Output the (X, Y) coordinate of the center of the cell containing the given text.  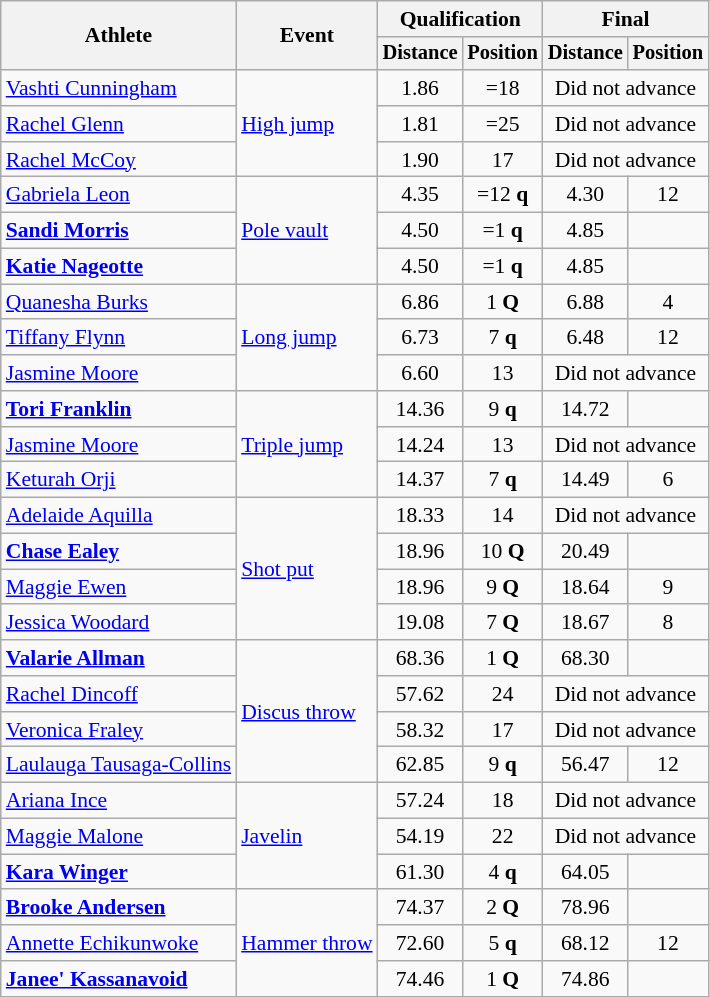
4 (668, 302)
68.30 (586, 658)
Discus throw (306, 711)
Katie Nageotte (118, 267)
Triple jump (306, 444)
74.86 (586, 979)
1.86 (420, 88)
4 q (502, 872)
Event (306, 36)
10 Q (502, 552)
Final (626, 19)
6.88 (586, 302)
57.62 (420, 694)
Shot put (306, 569)
14.72 (586, 409)
Maggie Ewen (118, 587)
78.96 (586, 908)
58.32 (420, 730)
18.67 (586, 623)
56.47 (586, 765)
64.05 (586, 872)
Adelaide Aquilla (118, 516)
72.60 (420, 943)
Gabriela Leon (118, 195)
Sandi Morris (118, 231)
=18 (502, 88)
62.85 (420, 765)
Kara Winger (118, 872)
54.19 (420, 837)
6.48 (586, 338)
7 Q (502, 623)
Rachel McCoy (118, 160)
Annette Echikunwoke (118, 943)
Chase Ealey (118, 552)
Tori Franklin (118, 409)
6.60 (420, 373)
5 q (502, 943)
18 (502, 801)
4.35 (420, 195)
61.30 (420, 872)
4.30 (586, 195)
14.36 (420, 409)
18.64 (586, 587)
68.12 (586, 943)
Qualification (460, 19)
6.73 (420, 338)
Rachel Glenn (118, 124)
=12 q (502, 195)
Quanesha Burks (118, 302)
Athlete (118, 36)
68.36 (420, 658)
1.90 (420, 160)
Valarie Allman (118, 658)
Brooke Andersen (118, 908)
2 Q (502, 908)
Keturah Orji (118, 480)
22 (502, 837)
14.24 (420, 445)
Veronica Fraley (118, 730)
Janee' Kassanavoid (118, 979)
14.37 (420, 480)
9 Q (502, 587)
Vashti Cunningham (118, 88)
Javelin (306, 836)
Laulauga Tausaga-Collins (118, 765)
6 (668, 480)
Tiffany Flynn (118, 338)
19.08 (420, 623)
14.49 (586, 480)
Ariana Ince (118, 801)
Pole vault (306, 230)
Jessica Woodard (118, 623)
Maggie Malone (118, 837)
9 (668, 587)
14 (502, 516)
Hammer throw (306, 944)
8 (668, 623)
57.24 (420, 801)
74.37 (420, 908)
High jump (306, 124)
74.46 (420, 979)
Long jump (306, 338)
=25 (502, 124)
1.81 (420, 124)
18.33 (420, 516)
20.49 (586, 552)
24 (502, 694)
6.86 (420, 302)
Rachel Dincoff (118, 694)
